Determine the [x, y] coordinate at the center of the cell enclosing the given text.  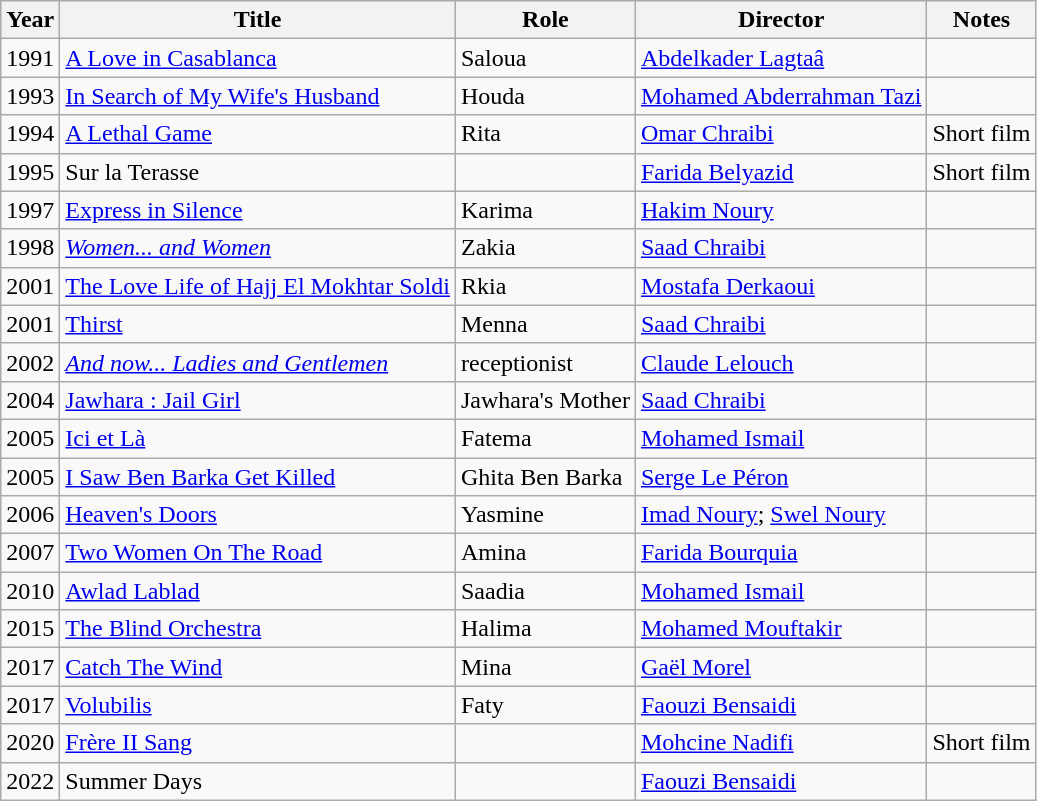
2006 [30, 515]
The Love Life of Hajj El Mokhtar Soldi [258, 286]
Serge Le Péron [781, 477]
And now... Ladies and Gentlemen [258, 362]
Yasmine [545, 515]
Heaven's Doors [258, 515]
Mohamed Abderrahman Tazi [781, 96]
Abdelkader Lagtaâ [781, 58]
Menna [545, 324]
2010 [30, 591]
Catch The Wind [258, 667]
I Saw Ben Barka Get Killed [258, 477]
receptionist [545, 362]
Director [781, 20]
Rkia [545, 286]
Saloua [545, 58]
1998 [30, 248]
2022 [30, 781]
Notes [982, 20]
Jawhara's Mother [545, 400]
Rita [545, 134]
Frère II Sang [258, 743]
2004 [30, 400]
Zakia [545, 248]
Express in Silence [258, 210]
Faty [545, 705]
2020 [30, 743]
2002 [30, 362]
Role [545, 20]
Halima [545, 629]
Karima [545, 210]
Summer Days [258, 781]
2015 [30, 629]
Farida Belyazid [781, 172]
Hakim Noury [781, 210]
Two Women On The Road [258, 553]
Sur la Terasse [258, 172]
Imad Noury; Swel Noury [781, 515]
Claude Lelouch [781, 362]
Thirst [258, 324]
Omar Chraibi [781, 134]
Mohcine Nadifi [781, 743]
Amina [545, 553]
Fatema [545, 438]
A Love in Casablanca [258, 58]
In Search of My Wife's Husband [258, 96]
Jawhara : Jail Girl [258, 400]
Farida Bourquia [781, 553]
1995 [30, 172]
Saadia [545, 591]
Houda [545, 96]
A Lethal Game [258, 134]
1997 [30, 210]
1993 [30, 96]
Ici et Là [258, 438]
The Blind Orchestra [258, 629]
2007 [30, 553]
Title [258, 20]
1994 [30, 134]
Mostafa Derkaoui [781, 286]
1991 [30, 58]
Year [30, 20]
Ghita Ben Barka [545, 477]
Mohamed Mouftakir [781, 629]
Gaël Morel [781, 667]
Mina [545, 667]
Volubilis [258, 705]
Awlad Lablad [258, 591]
Women... and Women [258, 248]
